Return (X, Y) of the center of cell containing provided text 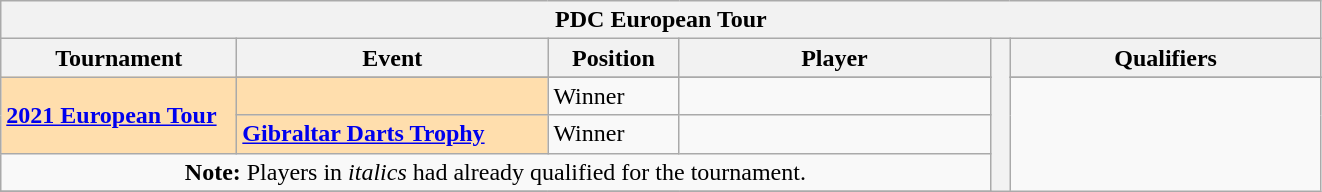
2021 European Tour (119, 115)
Tournament (119, 58)
Note: Players in italics had already qualified for the tournament. (496, 172)
PDC European Tour (661, 20)
Position (614, 58)
Player (834, 58)
Qualifiers (1166, 58)
Event (392, 58)
Gibraltar Darts Trophy (392, 134)
